Extract the (x, y) coordinate from the center of the cell holding the provided text.  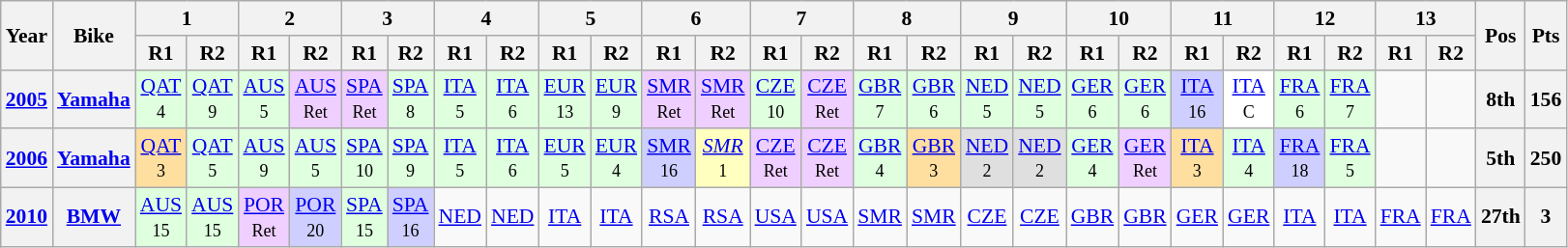
Pts (1547, 35)
27th (1500, 218)
5th (1500, 158)
CZE10 (775, 98)
FRA7 (1350, 98)
13 (1426, 18)
9 (1013, 18)
SPA9 (411, 158)
8th (1500, 98)
EUR13 (565, 98)
10 (1119, 18)
ITAC (1249, 98)
GBR3 (934, 158)
QAT4 (160, 98)
SPA16 (411, 218)
FRA5 (1350, 158)
FRA18 (1299, 158)
QAT5 (213, 158)
SMR16 (669, 158)
8 (907, 18)
ITA16 (1197, 98)
7 (802, 18)
BMW (94, 218)
QAT3 (160, 158)
GBR4 (880, 158)
SPARet (364, 98)
2006 (27, 158)
Bike (94, 35)
EUR4 (617, 158)
POR20 (315, 218)
SPA10 (364, 158)
GERRet (1145, 158)
GER4 (1092, 158)
12 (1324, 18)
SPA15 (364, 218)
4 (485, 18)
250 (1547, 158)
GBR6 (934, 98)
EUR9 (617, 98)
11 (1224, 18)
156 (1547, 98)
AUS9 (263, 158)
2 (290, 18)
SPA8 (411, 98)
6 (696, 18)
GBR7 (880, 98)
2005 (27, 98)
ITA3 (1197, 158)
PORRet (263, 218)
2010 (27, 218)
AUSRet (315, 98)
ITA4 (1249, 158)
Year (27, 35)
EUR5 (565, 158)
QAT9 (213, 98)
Pos (1500, 35)
5 (590, 18)
FRA6 (1299, 98)
1 (188, 18)
SMR1 (723, 158)
